Locate the cell with the specified text and output its (X, Y) center coordinate. 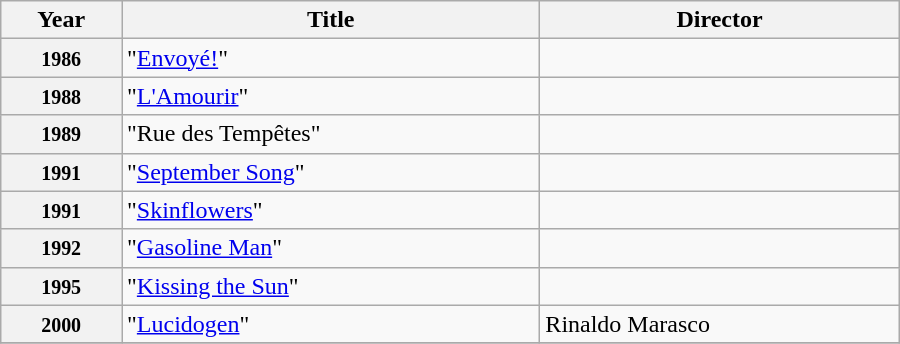
1995 (62, 286)
"L'Amourir" (331, 96)
1992 (62, 248)
Rinaldo Marasco (720, 324)
"Rue des Tempêtes" (331, 134)
"Gasoline Man" (331, 248)
1989 (62, 134)
Title (331, 20)
1988 (62, 96)
"Lucidogen" (331, 324)
1986 (62, 58)
Director (720, 20)
"Envoyé!" (331, 58)
"September Song" (331, 172)
Year (62, 20)
"Skinflowers" (331, 210)
2000 (62, 324)
"Kissing the Sun" (331, 286)
